Identify which cell holds the provided text, then report its [x, y] central coordinate. 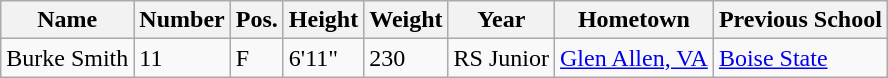
F [256, 58]
Weight [406, 20]
Height [323, 20]
Year [501, 20]
Hometown [634, 20]
11 [182, 58]
Boise State [800, 58]
Previous School [800, 20]
RS Junior [501, 58]
Number [182, 20]
6'11" [323, 58]
Pos. [256, 20]
230 [406, 58]
Burke Smith [68, 58]
Glen Allen, VA [634, 58]
Name [68, 20]
